Extract the (x, y) coordinate from the center of the cell holding the provided text.  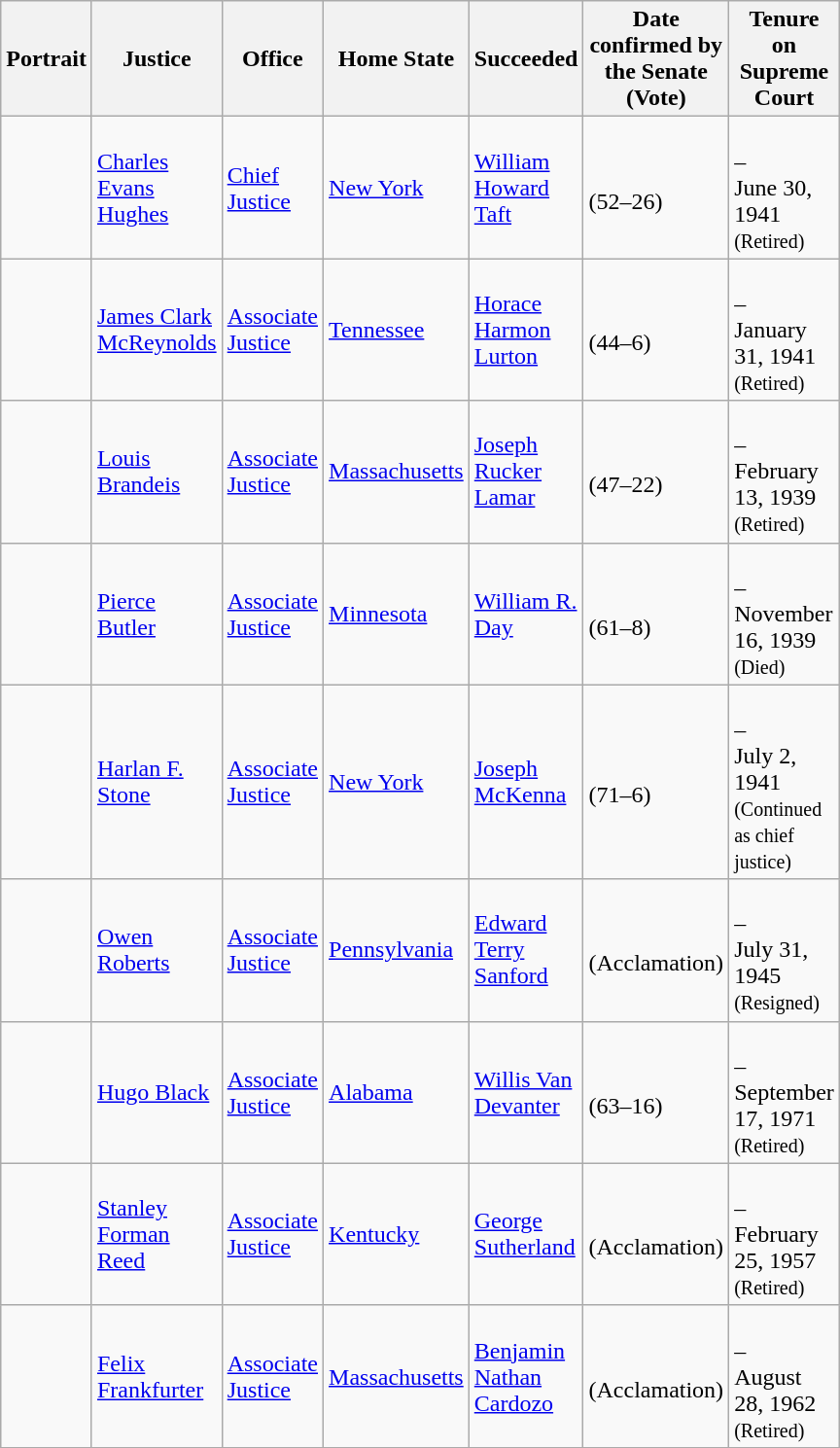
Portrait (47, 58)
Felix Frankfurter (157, 1376)
Office (272, 58)
James Clark McReynolds (157, 330)
William Howard Taft (526, 188)
Willis Van Devanter (526, 1092)
Hugo Black (157, 1092)
Charles Evans Hughes (157, 188)
Pennsylvania (397, 950)
Minnesota (397, 614)
–September 17, 1971(Retired) (785, 1092)
Pierce Butler (157, 614)
(71–6) (656, 782)
(52–26) (656, 188)
(61–8) (656, 614)
Date confirmed by the Senate(Vote) (656, 58)
Edward Terry Sanford (526, 950)
Succeeded (526, 58)
Stanley Forman Reed (157, 1234)
William R. Day (526, 614)
(47–22) (656, 472)
Tenure on Supreme Court (785, 58)
Louis Brandeis (157, 472)
–July 31, 1945(Resigned) (785, 950)
(44–6) (656, 330)
Chief Justice (272, 188)
–June 30, 1941(Retired) (785, 188)
–July 2, 1941(Continued as chief justice) (785, 782)
Joseph McKenna (526, 782)
Home State (397, 58)
Owen Roberts (157, 950)
George Sutherland (526, 1234)
Horace Harmon Lurton (526, 330)
–November 16, 1939(Died) (785, 614)
(63–16) (656, 1092)
Tennessee (397, 330)
Benjamin Nathan Cardozo (526, 1376)
Joseph Rucker Lamar (526, 472)
Justice (157, 58)
Harlan F. Stone (157, 782)
Alabama (397, 1092)
–February 13, 1939(Retired) (785, 472)
–February 25, 1957(Retired) (785, 1234)
Kentucky (397, 1234)
–August 28, 1962(Retired) (785, 1376)
–January 31, 1941(Retired) (785, 330)
